From the cell containing the given text, extract its center point as (X, Y) coordinate. 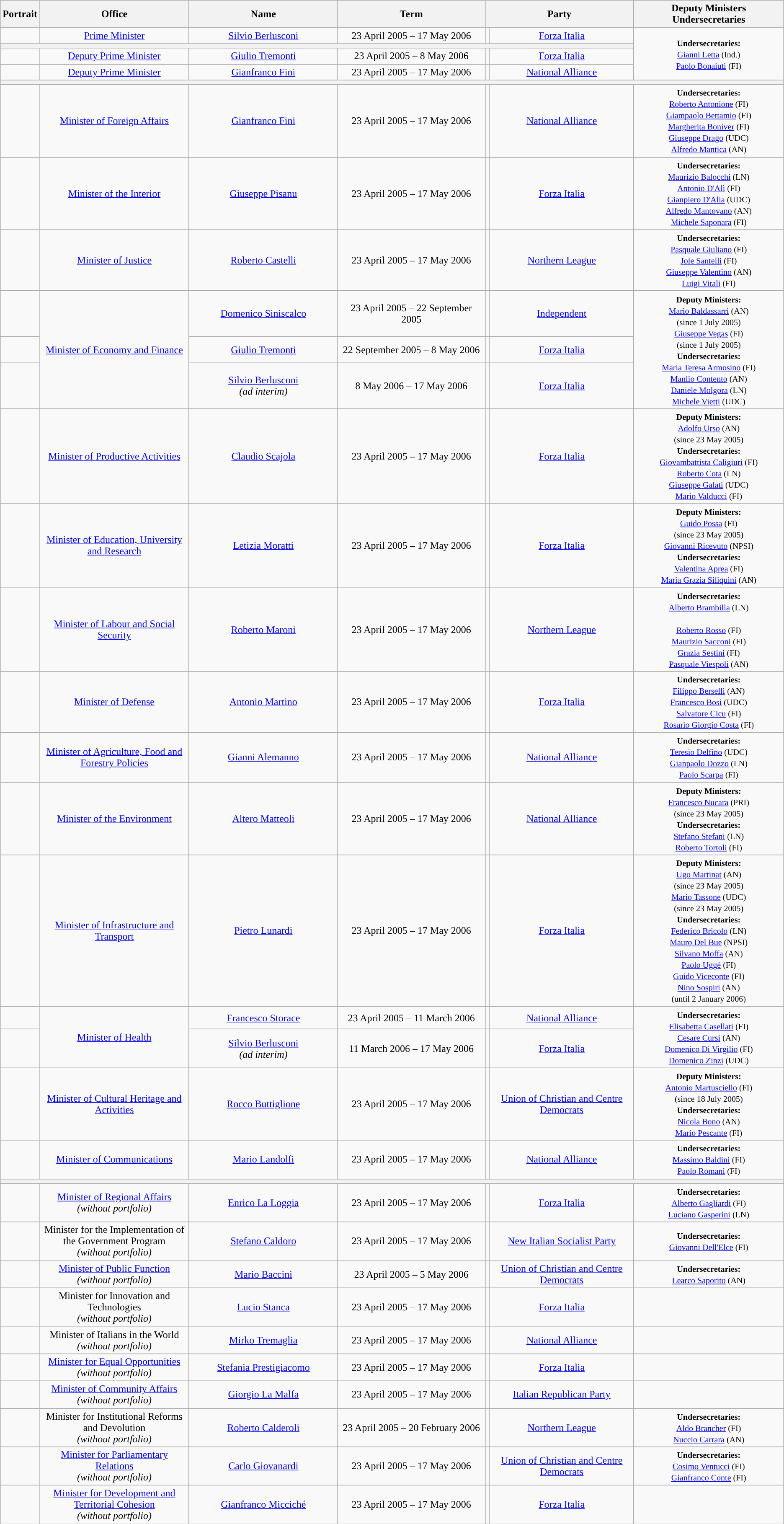
Domenico Siniscalco (263, 313)
23 April 2005 – 8 May 2006 (411, 56)
Minister of Agriculture, Food and Forestry Policies (114, 757)
Altero Matteoli (263, 819)
Undersecretaries: Alberto Gagliardi (FI) Luciano Gasperini (LN) (709, 1203)
Undersecretaries:Teresio Delfino (UDC) Gianpaolo Dozzo (LN) Paolo Scarpa (FI) (709, 757)
Minister of Communications (114, 1160)
Minister of Infrastructure and Transport (114, 931)
Minister of Community Affairs (without portfolio) (114, 1394)
Term (411, 14)
Undersecretaries:Filippo Berselli (AN) Francesco Bosi (UDC) Salvatore Cicu (FI) Rosario Giorgio Costa (FI) (709, 702)
Gianni Alemanno (263, 757)
Deputy Ministers:Antonio Martusciello (FI)(since 18 July 2005)Undersecretaries:Nicola Bono (AN) Mario Pescante (FI) (709, 1104)
Antonio Martino (263, 702)
Mario Landolfi (263, 1160)
Minister of Regional Affairs (without portfolio) (114, 1203)
Deputy Ministers Undersecretaries (709, 14)
Undersecretaries:Massimo Baldini (FI) Paolo Romani (FI) (709, 1160)
Stefania Prestigiacomo (263, 1367)
Carlo Giovanardi (263, 1466)
Minister of Education, University and Research (114, 545)
23 April 2005 – 11 March 2006 (411, 1018)
Francesco Storace (263, 1018)
Undersecretaries:Alberto Brambilla (LN) Roberto Rosso (FI) Maurizio Sacconi (FI)Grazia Sestini (FI) Pasquale Viespoli (AN) (709, 629)
Pietro Lunardi (263, 931)
Stefano Caldoro (263, 1241)
Minister for Development and Territorial Cohesion (without portfolio) (114, 1505)
Mirko Tremaglia (263, 1340)
23 April 2005 – 20 February 2006 (411, 1428)
Minister of Health (114, 1037)
Minister of Defense (114, 702)
Lucio Stanca (263, 1307)
Minister of Productive Activities (114, 456)
Portrait (20, 14)
New Italian Socialist Party (562, 1241)
Minister of Labour and Social Security (114, 629)
Roberto Maroni (263, 629)
Office (114, 14)
Minister of Italians in the World (without portfolio) (114, 1340)
23 April 2005 – 22 September 2005 (411, 313)
Minister for the Implementation of the Government Program (without portfolio) (114, 1241)
Minister of Justice (114, 260)
Gianfranco Micciché (263, 1505)
Deputy Ministers:Francesco Nucara (PRI)(since 23 May 2005)Undersecretaries:Stefano Stefani (LN) Roberto Tortoli (FI) (709, 819)
Roberto Calderoli (263, 1428)
Deputy Ministers:Guido Possa (FI)(since 23 May 2005) Giovanni Ricevuto (NPSI)Undersecretaries:Valentina Aprea (FI) Maria Grazia Siliquini (AN) (709, 545)
Italian Republican Party (562, 1394)
Claudio Scajola (263, 456)
Name (263, 14)
Enrico La Loggia (263, 1203)
Minister for Equal Opportunities (without portfolio) (114, 1367)
Mario Baccini (263, 1274)
Roberto Castelli (263, 260)
Independent (562, 313)
Prime Minister (114, 36)
Minister for Parliamentary Relations (without portfolio) (114, 1466)
22 September 2005 – 8 May 2006 (411, 350)
Undersecretaries: Gianni Letta (Ind.) Paolo Bonaiuti (FI) (709, 54)
Silvio Berlusconi (263, 36)
Undersecretaries: Cosimo Ventucci (FI) Gianfranco Conte (FI) (709, 1466)
Undersecretaries: Learco Saporito (AN) (709, 1274)
Party (560, 14)
Minister of Foreign Affairs (114, 121)
Minister of the Environment (114, 819)
Minister of the Interior (114, 194)
Undersecretaries:Pasquale Giuliano (FI) Jole Santelli (FI) Giuseppe Valentino (AN) Luigi Vitali (FI) (709, 260)
Minister of Economy and Finance (114, 349)
11 March 2006 – 17 May 2006 (411, 1049)
23 April 2005 – 5 May 2006 (411, 1274)
Minister of Cultural Heritage and Activities (114, 1104)
Letizia Moratti (263, 545)
Undersecretaries:Maurizio Balocchi (LN) Antonio D'Alì (FI) Gianpiero D'Alia (UDC) Alfredo Mantovano (AN) Michele Saponara (FI) (709, 194)
Minister for Institutional Reforms and Devolution (without portfolio) (114, 1428)
Rocco Buttiglione (263, 1104)
Undersecretaries:Roberto Antonione (FI) Giampaolo Bettamio (FI) Margherita Boniver (FI) Giuseppe Drago (UDC) Alfredo Mantica (AN) (709, 121)
Giorgio La Malfa (263, 1394)
Minister of Public Function (without portfolio) (114, 1274)
Undersecretaries:Elisabetta Casellati (FI) Cesare Cursi (AN) Domenico Di Virgilio (FI) Domenico Zinzi (UDC) (709, 1037)
Undersecretaries: Giovanni Dell'Elce (FI) (709, 1241)
8 May 2006 – 17 May 2006 (411, 386)
Undersecretaries: Aldo Brancher (FI) Nuccio Carrara (AN) (709, 1428)
Giuseppe Pisanu (263, 194)
Minister for Innovation and Technologies (without portfolio) (114, 1307)
